Scan for the cell matching the given text and deliver its (x, y) coordinate at center. 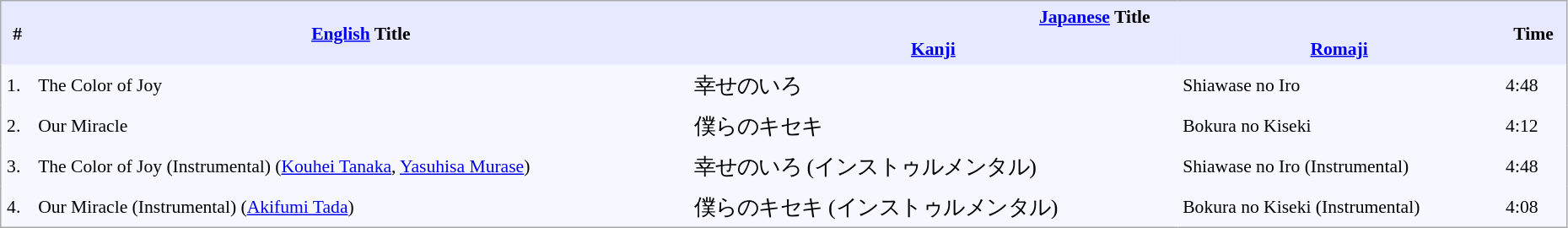
Our Miracle (Instrumental) (Akifumi Tada) (361, 206)
Kanji (934, 49)
3. (17, 166)
僕らのキセキ (インストゥルメンタル) (934, 206)
Japanese Title (1095, 17)
幸せのいろ (インストゥルメンタル) (934, 166)
English Title (361, 33)
Shiawase no Iro (Instrumental) (1339, 166)
Our Miracle (361, 125)
Romaji (1339, 49)
4:08 (1533, 206)
1. (17, 84)
Time (1533, 33)
Bokura no Kiseki (Instrumental) (1339, 206)
The Color of Joy (361, 84)
4:12 (1533, 125)
Bokura no Kiseki (1339, 125)
僕らのキセキ (934, 125)
幸せのいろ (934, 84)
2. (17, 125)
4. (17, 206)
# (17, 33)
Shiawase no Iro (1339, 84)
The Color of Joy (Instrumental) (Kouhei Tanaka, Yasuhisa Murase) (361, 166)
